Output the (x, y) coordinate of the center of the cell containing the given text.  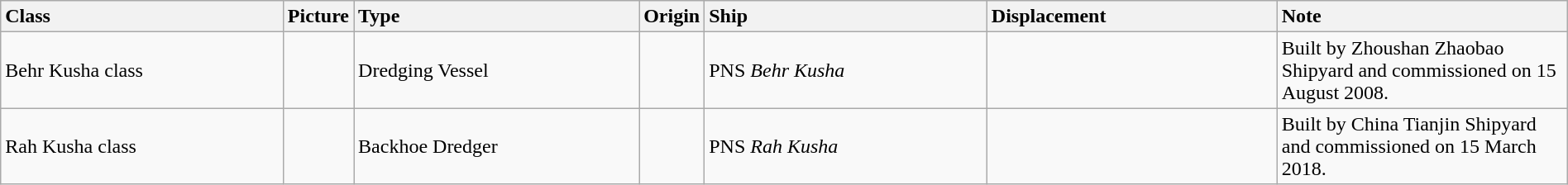
Class (142, 17)
Backhoe Dredger (496, 146)
Ship (846, 17)
PNS Rah Kusha (846, 146)
Picture (318, 17)
Rah Kusha class (142, 146)
Note (1422, 17)
Dredging Vessel (496, 70)
Behr Kusha class (142, 70)
Origin (672, 17)
PNS Behr Kusha (846, 70)
Type (496, 17)
Built by China Tianjin Shipyard and commissioned on 15 March 2018. (1422, 146)
Built by Zhoushan Zhaobao Shipyard and commissioned on 15 August 2008. (1422, 70)
Displacement (1131, 17)
